Capture the cell that displays the provided text and extract its (x, y) central coordinate. 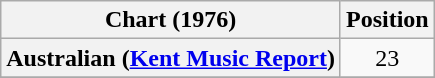
Australian (Kent Music Report) (171, 58)
23 (387, 58)
Chart (1976) (171, 20)
Position (387, 20)
